Search for the cell housing the specified text and yield its (x, y) center coordinate. 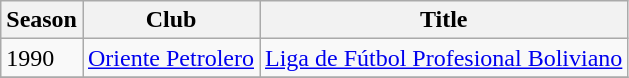
Liga de Fútbol Profesional Boliviano (444, 58)
Title (444, 20)
Oriente Petrolero (170, 58)
1990 (42, 58)
Club (170, 20)
Season (42, 20)
